Scan for the cell matching the given text and deliver its (X, Y) coordinate at center. 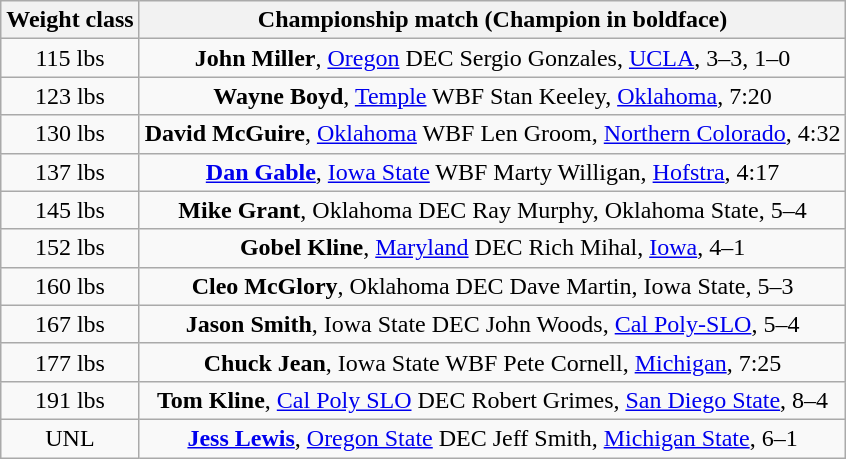
123 lbs (70, 96)
David McGuire, Oklahoma WBF Len Groom, Northern Colorado, 4:32 (492, 134)
Cleo McGlory, Oklahoma DEC Dave Martin, Iowa State, 5–3 (492, 286)
Wayne Boyd, Temple WBF Stan Keeley, Oklahoma, 7:20 (492, 96)
167 lbs (70, 324)
152 lbs (70, 248)
Chuck Jean, Iowa State WBF Pete Cornell, Michigan, 7:25 (492, 362)
Championship match (Champion in boldface) (492, 20)
130 lbs (70, 134)
115 lbs (70, 58)
Dan Gable, Iowa State WBF Marty Willigan, Hofstra, 4:17 (492, 172)
Tom Kline, Cal Poly SLO DEC Robert Grimes, San Diego State, 8–4 (492, 400)
160 lbs (70, 286)
UNL (70, 438)
191 lbs (70, 400)
Gobel Kline, Maryland DEC Rich Mihal, Iowa, 4–1 (492, 248)
Jason Smith, Iowa State DEC John Woods, Cal Poly-SLO, 5–4 (492, 324)
Jess Lewis, Oregon State DEC Jeff Smith, Michigan State, 6–1 (492, 438)
Weight class (70, 20)
John Miller, Oregon DEC Sergio Gonzales, UCLA, 3–3, 1–0 (492, 58)
137 lbs (70, 172)
177 lbs (70, 362)
Mike Grant, Oklahoma DEC Ray Murphy, Oklahoma State, 5–4 (492, 210)
145 lbs (70, 210)
